Return [x, y] of the center of cell containing provided text 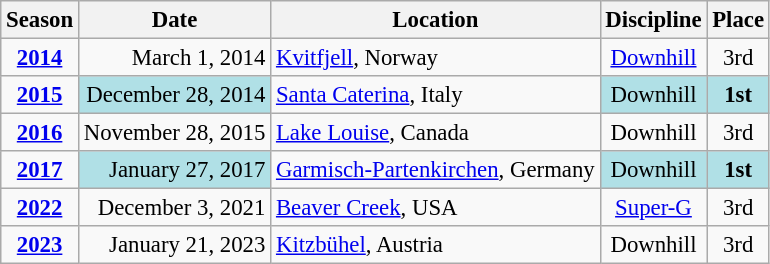
Lake Louise, Canada [436, 133]
Season [40, 20]
Location [436, 20]
Kitzbühel, Austria [436, 245]
January 21, 2023 [174, 245]
Place [738, 20]
Super-G [654, 208]
2022 [40, 208]
Discipline [654, 20]
2016 [40, 133]
Kvitfjell, Norway [436, 58]
Garmisch-Partenkirchen, Germany [436, 170]
2023 [40, 245]
December 3, 2021 [174, 208]
Santa Caterina, Italy [436, 95]
Date [174, 20]
December 28, 2014 [174, 95]
March 1, 2014 [174, 58]
November 28, 2015 [174, 133]
2014 [40, 58]
January 27, 2017 [174, 170]
2017 [40, 170]
2015 [40, 95]
Beaver Creek, USA [436, 208]
